Return (X, Y) of the center of cell containing provided text 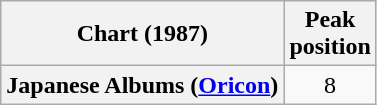
Peakposition (330, 34)
Japanese Albums (Oricon) (142, 85)
Chart (1987) (142, 34)
8 (330, 85)
